Determine the [x, y] coordinate at the center of the cell enclosing the given text.  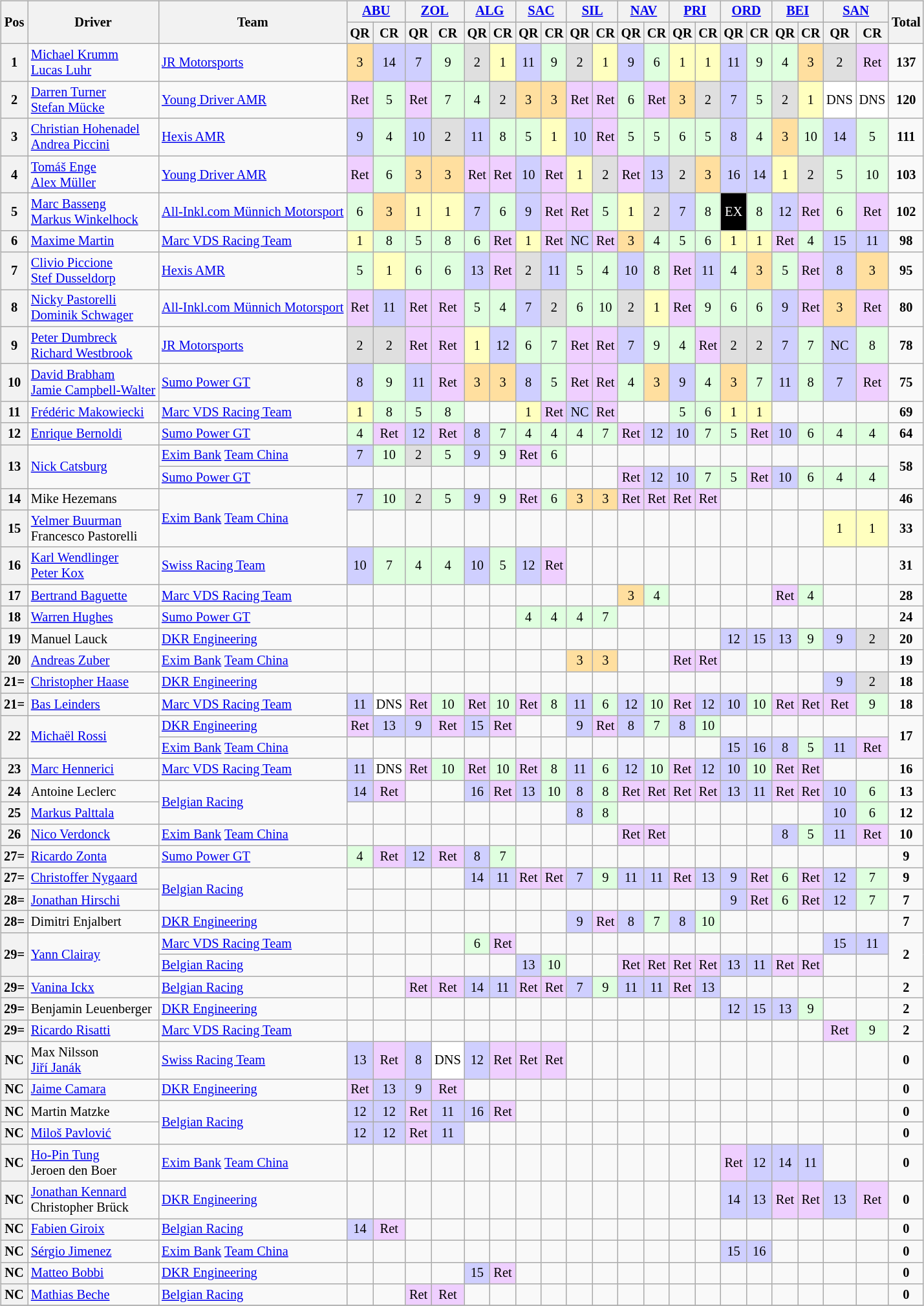
Christopher Haase [93, 683]
Karl Wendlinger Peter Kox [93, 566]
Enrique Bernoldi [93, 434]
Jonathan Hirschi [93, 900]
SIL [592, 12]
Nico Verdonck [93, 835]
Maxime Martin [93, 241]
137 [906, 63]
Martin Matzke [93, 1111]
Bas Leinders [93, 704]
Jonathan Kennard Christopher Brück [93, 1200]
Ho-Pin Tung Jeroen den Boer [93, 1163]
Nicky Pastorelli Dominik Schwager [93, 308]
Peter Dumbreck Richard Westbrook [93, 345]
80 [906, 308]
ORD [746, 12]
PRI [694, 12]
Pos [14, 22]
Christoffer Nygaard [93, 879]
ZOL [435, 12]
Driver [93, 22]
Miloš Pavlović [93, 1133]
Mike Hezemans [93, 499]
95 [906, 271]
Frédéric Makowiecki [93, 412]
Ricardo Zonta [93, 857]
78 [906, 345]
Michaël Rossi [93, 737]
Nick Catsburg [93, 467]
102 [906, 212]
Team [252, 22]
22 [14, 737]
ABU [376, 12]
BEI [798, 12]
Matteo Bobbi [93, 1273]
SAC [541, 12]
69 [906, 412]
Manuel Lauck [93, 639]
Andreas Zuber [93, 661]
31 [906, 566]
33 [906, 529]
ALG [490, 12]
Warren Hughes [93, 617]
Christian Hohenadel Andrea Piccini [93, 137]
98 [906, 241]
Antoine Leclerc [93, 791]
23 [14, 769]
NAV [644, 12]
Fabien Giroix [93, 1230]
Ricardo Risatti [93, 1031]
58 [906, 467]
Total [906, 22]
Benjamin Leuenberger [93, 1009]
Tomáš Enge Alex Müller [93, 175]
Michael Krumm Lucas Luhr [93, 63]
Max Nilsson Jiří Janák [93, 1060]
28 [906, 595]
46 [906, 499]
75 [906, 383]
Marc Basseng Markus Winkelhock [93, 212]
26 [14, 835]
111 [906, 137]
Vanina Ickx [93, 987]
Dimitri Enjalbert [93, 922]
Markus Palttala [93, 813]
Yann Clairay [93, 954]
Clivio Piccione Stef Dusseldorp [93, 271]
64 [906, 434]
Jaime Camara [93, 1090]
Bertrand Baguette [93, 595]
25 [14, 813]
SAN [856, 12]
David Brabham Jamie Campbell-Walter [93, 383]
Darren Turner Stefan Mücke [93, 100]
Mathias Beche [93, 1295]
EX [734, 212]
120 [906, 100]
Yelmer Buurman Francesco Pastorelli [93, 529]
103 [906, 175]
Marc Hennerici [93, 769]
Sérgio Jimenez [93, 1251]
